From the cell containing the given text, extract its center point as [x, y] coordinate. 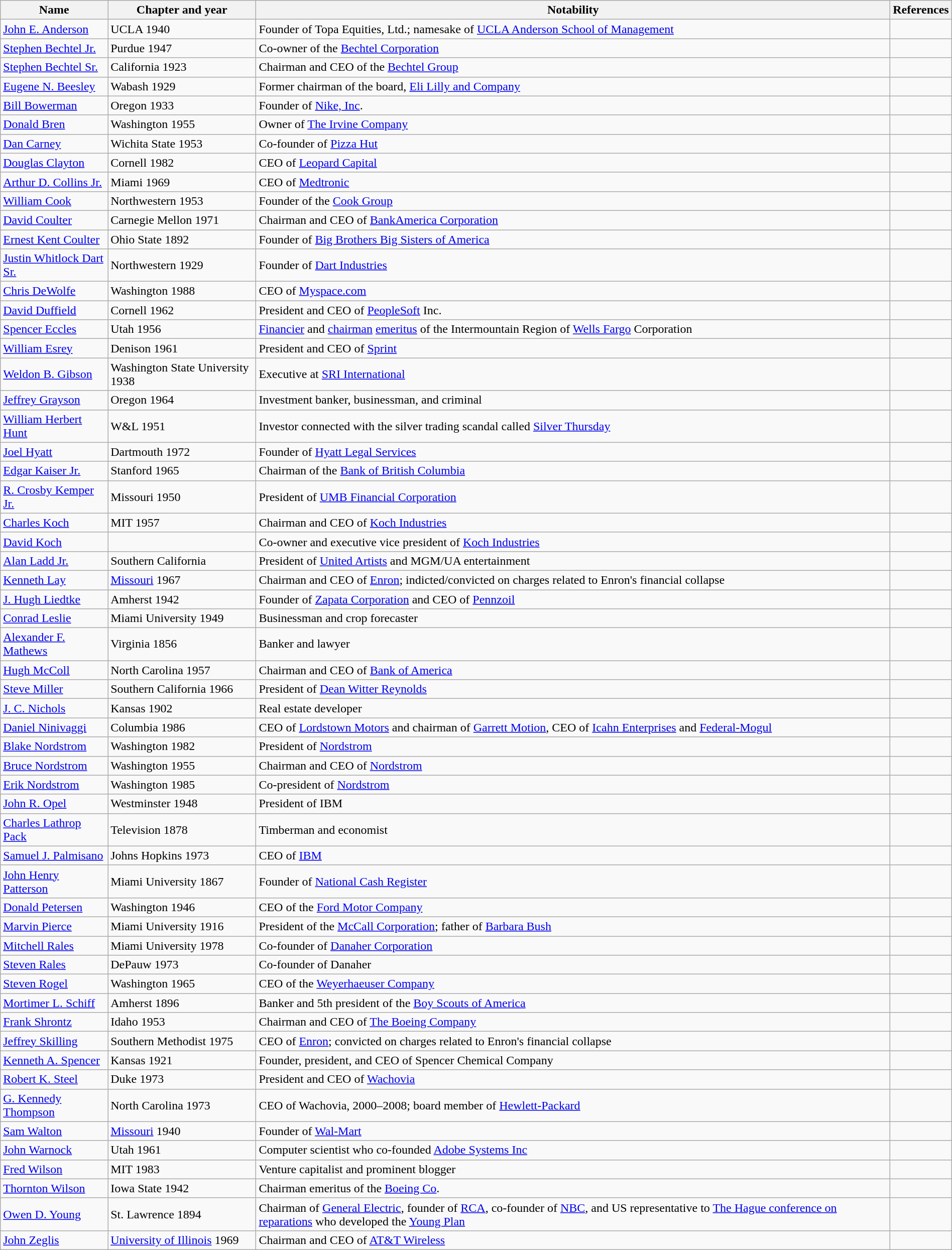
John Henry Patterson [54, 882]
President of United Artists and MGM/UA entertainment [573, 561]
Donald Bren [54, 124]
Iowa State 1942 [182, 1188]
Oregon 1933 [182, 105]
Ernest Kent Coulter [54, 239]
Arthur D. Collins Jr. [54, 182]
MIT 1957 [182, 523]
Real estate developer [573, 708]
Co-owner and executive vice president of Koch Industries [573, 542]
Missouri 1940 [182, 1131]
Northwestern 1953 [182, 201]
President and CEO of Wachovia [573, 1079]
Banker and 5th president of the Boy Scouts of America [573, 1003]
Steven Rales [54, 965]
Jeffrey Grayson [54, 400]
Founder of the Cook Group [573, 201]
Conrad Leslie [54, 618]
St. Lawrence 1894 [182, 1214]
Sam Walton [54, 1131]
William Herbert Hunt [54, 426]
Robert K. Steel [54, 1079]
Washington 1965 [182, 984]
Washington 1982 [182, 746]
Westminster 1948 [182, 804]
Idaho 1953 [182, 1022]
Amherst 1942 [182, 599]
Financier and chairman emeritus of the Intermountain Region of Wells Fargo Corporation [573, 329]
Stanford 1965 [182, 471]
President of Nordstrom [573, 746]
Spencer Eccles [54, 329]
Kenneth Lay [54, 580]
Founder of Nike, Inc. [573, 105]
President and CEO of PeopleSoft Inc. [573, 310]
Eugene N. Beesley [54, 86]
Blake Nordstrom [54, 746]
Owner of The Irvine Company [573, 124]
MIT 1983 [182, 1169]
Carnegie Mellon 1971 [182, 220]
Southern Methodist 1975 [182, 1041]
Missouri 1967 [182, 580]
Charles Koch [54, 523]
Banker and lawyer [573, 645]
Oregon 1964 [182, 400]
Co-founder of Danaher Corporation [573, 945]
Co-founder of Pizza Hut [573, 144]
Chairman and CEO of the Bechtel Group [573, 67]
Northwestern 1929 [182, 265]
Utah 1956 [182, 329]
Chairman of the Bank of British Columbia [573, 471]
Miami University 1949 [182, 618]
Founder of Topa Equities, Ltd.; namesake of UCLA Anderson School of Management [573, 29]
Miami 1969 [182, 182]
Justin Whitlock Dart Sr. [54, 265]
Founder of Dart Industries [573, 265]
Former chairman of the board, Eli Lilly and Company [573, 86]
CEO of the Ford Motor Company [573, 907]
Utah 1961 [182, 1150]
University of Illinois 1969 [182, 1240]
Bill Bowerman [54, 105]
Kansas 1921 [182, 1060]
Jeffrey Skilling [54, 1041]
Timberman and economist [573, 829]
Marvin Pierce [54, 926]
Johns Hopkins 1973 [182, 855]
Edgar Kaiser Jr. [54, 471]
California 1923 [182, 67]
Erik Nordstrom [54, 785]
Cornell 1982 [182, 163]
CEO of IBM [573, 855]
Bruce Nordstrom [54, 766]
William Cook [54, 201]
Computer scientist who co-founded Adobe Systems Inc [573, 1150]
W&L 1951 [182, 426]
Co-president of Nordstrom [573, 785]
Chairman emeritus of the Boeing Co. [573, 1188]
Steve Miller [54, 689]
Mitchell Rales [54, 945]
Joel Hyatt [54, 452]
David Coulter [54, 220]
UCLA 1940 [182, 29]
William Esrey [54, 348]
Fred Wilson [54, 1169]
Douglas Clayton [54, 163]
Columbia 1986 [182, 727]
Ohio State 1892 [182, 239]
Investor connected with the silver trading scandal called Silver Thursday [573, 426]
Denison 1961 [182, 348]
CEO of Leopard Capital [573, 163]
Donald Petersen [54, 907]
President and CEO of Sprint [573, 348]
Miami University 1978 [182, 945]
CEO of Enron; convicted on charges related to Enron's financial collapse [573, 1041]
President of UMB Financial Corporation [573, 497]
Southern California 1966 [182, 689]
Chairman and CEO of The Boeing Company [573, 1022]
Charles Lathrop Pack [54, 829]
Amherst 1896 [182, 1003]
Wichita State 1953 [182, 144]
Chairman and CEO of Koch Industries [573, 523]
Miami University 1867 [182, 882]
Founder, president, and CEO of Spencer Chemical Company [573, 1060]
Dartmouth 1972 [182, 452]
John E. Anderson [54, 29]
Name [54, 10]
Co-founder of Danaher [573, 965]
Chris DeWolfe [54, 291]
Weldon B. Gibson [54, 374]
Hugh McColl [54, 670]
North Carolina 1973 [182, 1105]
David Koch [54, 542]
Washington 1985 [182, 785]
President of Dean Witter Reynolds [573, 689]
Co-owner of the Bechtel Corporation [573, 48]
CEO of Wachovia, 2000–2008; board member of Hewlett-Packard [573, 1105]
Washington 1988 [182, 291]
Purdue 1947 [182, 48]
Chairman and CEO of Enron; indicted/convicted on charges related to Enron's financial collapse [573, 580]
Steven Rogel [54, 984]
Southern California [182, 561]
Investment banker, businessman, and criminal [573, 400]
Stephen Bechtel Sr. [54, 67]
Duke 1973 [182, 1079]
J. C. Nichols [54, 708]
Samuel J. Palmisano [54, 855]
Wabash 1929 [182, 86]
Founder of Hyatt Legal Services [573, 452]
Alan Ladd Jr. [54, 561]
DePauw 1973 [182, 965]
Founder of Big Brothers Big Sisters of America [573, 239]
Television 1878 [182, 829]
Washington 1946 [182, 907]
David Duffield [54, 310]
Kansas 1902 [182, 708]
President of IBM [573, 804]
Kenneth A. Spencer [54, 1060]
Founder of National Cash Register [573, 882]
Founder of Zapata Corporation and CEO of Pennzoil [573, 599]
CEO of Myspace.com [573, 291]
Chairman and CEO of AT&T Wireless [573, 1240]
Virginia 1856 [182, 645]
G. Kennedy Thompson [54, 1105]
CEO of Lordstown Motors and chairman of Garrett Motion, CEO of Icahn Enterprises and Federal-Mogul [573, 727]
CEO of Medtronic [573, 182]
John R. Opel [54, 804]
Businessman and crop forecaster [573, 618]
John Zeglis [54, 1240]
Frank Shrontz [54, 1022]
Washington State University 1938 [182, 374]
North Carolina 1957 [182, 670]
J. Hugh Liedtke [54, 599]
Thornton Wilson [54, 1188]
Venture capitalist and prominent blogger [573, 1169]
Notability [573, 10]
John Warnock [54, 1150]
Chairman and CEO of BankAmerica Corporation [573, 220]
Chairman and CEO of Bank of America [573, 670]
President of the McCall Corporation; father of Barbara Bush [573, 926]
Alexander F. Mathews [54, 645]
Founder of Wal-Mart [573, 1131]
Chapter and year [182, 10]
Owen D. Young [54, 1214]
Miami University 1916 [182, 926]
Cornell 1962 [182, 310]
Dan Carney [54, 144]
Stephen Bechtel Jr. [54, 48]
Chairman and CEO of Nordstrom [573, 766]
CEO of the Weyerhaeuser Company [573, 984]
R. Crosby Kemper Jr. [54, 497]
Mortimer L. Schiff [54, 1003]
References [921, 10]
Missouri 1950 [182, 497]
Executive at SRI International [573, 374]
Daniel Ninivaggi [54, 727]
